Output the (X, Y) coordinate of the center of the cell containing the given text.  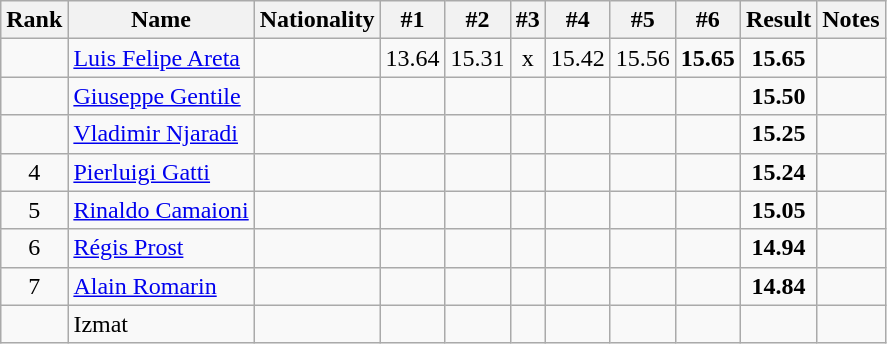
Vladimir Njaradi (161, 134)
Luis Felipe Areta (161, 58)
14.94 (778, 248)
15.24 (778, 172)
#4 (578, 20)
#3 (528, 20)
Nationality (317, 20)
15.25 (778, 134)
15.50 (778, 96)
Izmat (161, 324)
#1 (412, 20)
Régis Prost (161, 248)
Rinaldo Camaioni (161, 210)
Name (161, 20)
15.56 (642, 58)
Giuseppe Gentile (161, 96)
14.84 (778, 286)
#5 (642, 20)
#6 (708, 20)
Notes (851, 20)
Alain Romarin (161, 286)
7 (34, 286)
4 (34, 172)
Rank (34, 20)
6 (34, 248)
15.05 (778, 210)
x (528, 58)
#2 (478, 20)
Pierluigi Gatti (161, 172)
13.64 (412, 58)
Result (778, 20)
15.42 (578, 58)
15.31 (478, 58)
5 (34, 210)
